Scan for the cell matching the given text and deliver its [x, y] coordinate at center. 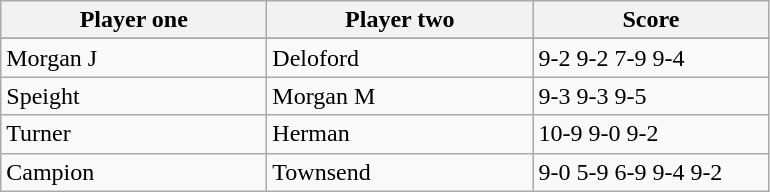
9-0 5-9 6-9 9-4 9-2 [651, 172]
Campion [134, 172]
Morgan M [400, 96]
Score [651, 20]
Player one [134, 20]
9-2 9-2 7-9 9-4 [651, 58]
Speight [134, 96]
Townsend [400, 172]
Morgan J [134, 58]
Player two [400, 20]
Turner [134, 134]
Herman [400, 134]
10-9 9-0 9-2 [651, 134]
9-3 9-3 9-5 [651, 96]
Deloford [400, 58]
